Locate the cell with the specified text and output its (x, y) center coordinate. 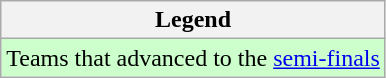
Legend (194, 20)
Teams that advanced to the semi-finals (194, 58)
